Locate the cell with the specified text and output its [x, y] center coordinate. 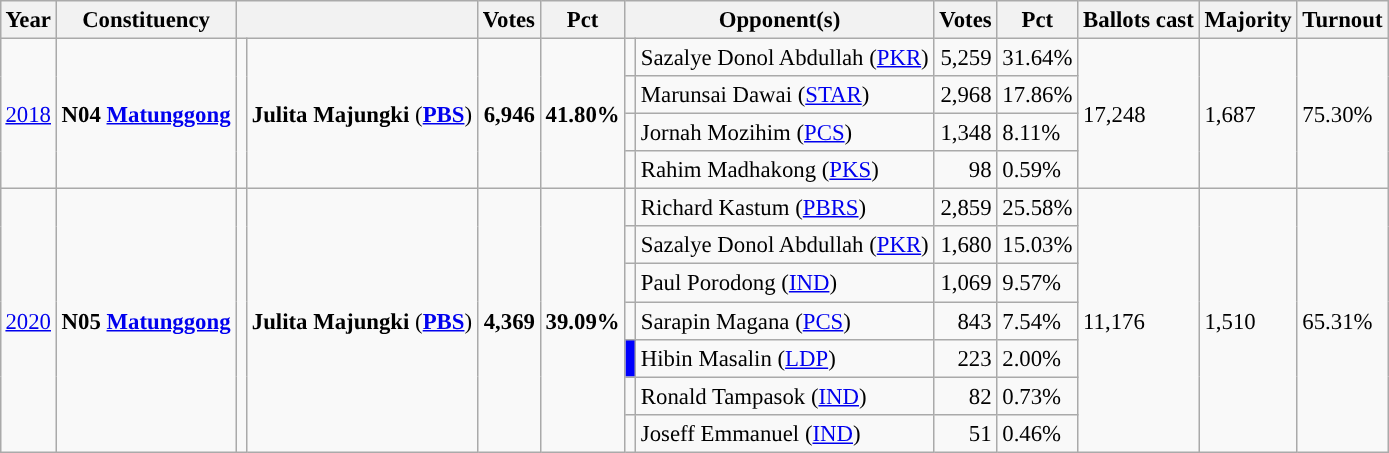
Jornah Mozihim (PCS) [785, 133]
Ballots cast [1138, 20]
Year [28, 20]
0.46% [1038, 433]
0.73% [1038, 396]
15.03% [1038, 245]
51 [966, 433]
Paul Porodong (IND) [785, 283]
25.58% [1038, 208]
1,687 [1248, 113]
41.80% [582, 113]
Majority [1248, 20]
2020 [28, 320]
8.11% [1038, 133]
75.30% [1342, 113]
223 [966, 358]
Joseff Emmanuel (IND) [785, 433]
N04 Matunggong [146, 113]
Constituency [146, 20]
11,176 [1138, 320]
1,348 [966, 133]
1,069 [966, 283]
Richard Kastum (PBRS) [785, 208]
7.54% [1038, 321]
Opponent(s) [780, 20]
6,946 [508, 113]
Hibin Masalin (LDP) [785, 358]
2,859 [966, 208]
9.57% [1038, 283]
39.09% [582, 320]
17.86% [1038, 95]
31.64% [1038, 57]
2,968 [966, 95]
1,680 [966, 245]
17,248 [1138, 113]
98 [966, 170]
82 [966, 396]
Rahim Madhakong (PKS) [785, 170]
4,369 [508, 320]
1,510 [1248, 320]
65.31% [1342, 320]
843 [966, 321]
2018 [28, 113]
2.00% [1038, 358]
5,259 [966, 57]
Sarapin Magana (PCS) [785, 321]
N05 Matunggong [146, 320]
Ronald Tampasok (IND) [785, 396]
Marunsai Dawai (STAR) [785, 95]
0.59% [1038, 170]
Turnout [1342, 20]
